Extract the [X, Y] coordinate from the center of the cell holding the provided text.  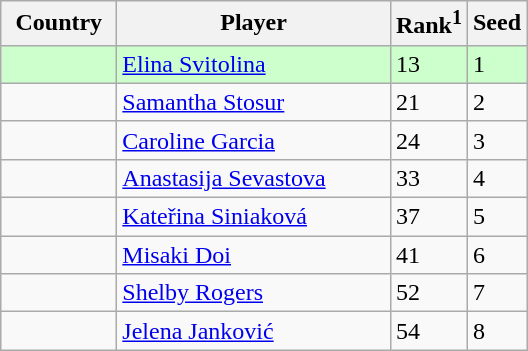
2 [496, 102]
6 [496, 255]
4 [496, 178]
Elina Svitolina [254, 64]
13 [428, 64]
Kateřina Siniaková [254, 217]
21 [428, 102]
24 [428, 140]
41 [428, 255]
54 [428, 331]
Seed [496, 24]
Player [254, 24]
Misaki Doi [254, 255]
Samantha Stosur [254, 102]
3 [496, 140]
7 [496, 293]
Anastasija Sevastova [254, 178]
1 [496, 64]
52 [428, 293]
Country [59, 24]
33 [428, 178]
Rank1 [428, 24]
Shelby Rogers [254, 293]
Jelena Janković [254, 331]
5 [496, 217]
37 [428, 217]
8 [496, 331]
Caroline Garcia [254, 140]
